Locate the cell with the specified text and output its (x, y) center coordinate. 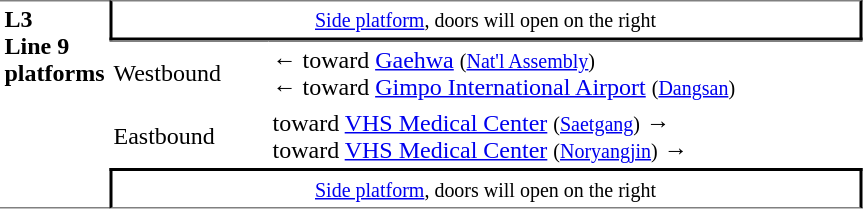
Eastbound (188, 136)
toward VHS Medical Center (Saetgang) → toward VHS Medical Center (Noryangjin) → (565, 136)
L3Line 9 platforms (54, 104)
← toward Gaehwa (Nat'l Assembly)← toward Gimpo International Airport (Dangsan) (565, 72)
Westbound (188, 72)
